Identify which cell holds the provided text, then report its (x, y) central coordinate. 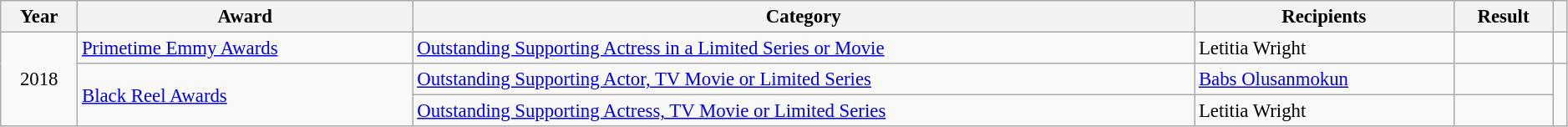
Award (246, 17)
Black Reel Awards (246, 95)
Outstanding Supporting Actor, TV Movie or Limited Series (804, 79)
2018 (39, 80)
Year (39, 17)
Babs Olusanmokun (1324, 79)
Category (804, 17)
Outstanding Supporting Actress, TV Movie or Limited Series (804, 111)
Primetime Emmy Awards (246, 48)
Recipients (1324, 17)
Result (1504, 17)
Outstanding Supporting Actress in a Limited Series or Movie (804, 48)
